Scan for the cell matching the given text and deliver its [x, y] coordinate at center. 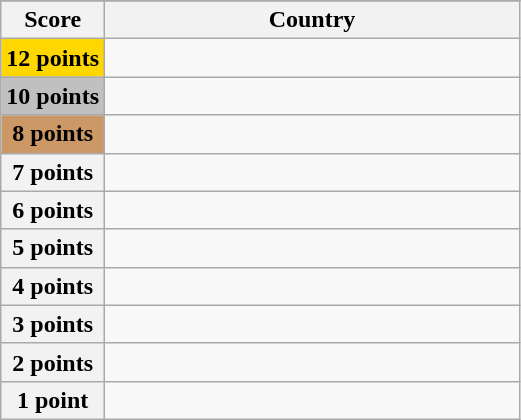
6 points [53, 210]
10 points [53, 96]
12 points [53, 58]
2 points [53, 362]
4 points [53, 286]
7 points [53, 172]
3 points [53, 324]
1 point [53, 400]
8 points [53, 134]
5 points [53, 248]
Country [312, 20]
Score [53, 20]
